Identify which cell holds the provided text, then report its (x, y) central coordinate. 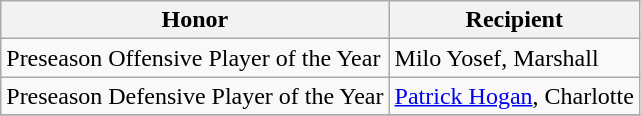
Patrick Hogan, Charlotte (514, 96)
Recipient (514, 20)
Preseason Defensive Player of the Year (195, 96)
Milo Yosef, Marshall (514, 58)
Honor (195, 20)
Preseason Offensive Player of the Year (195, 58)
